Scan for the cell matching the given text and deliver its (x, y) coordinate at center. 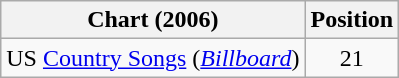
21 (352, 58)
Position (352, 20)
Chart (2006) (153, 20)
US Country Songs (Billboard) (153, 58)
